Detect which cell encompasses the target text, then output its (X, Y) center coordinate. 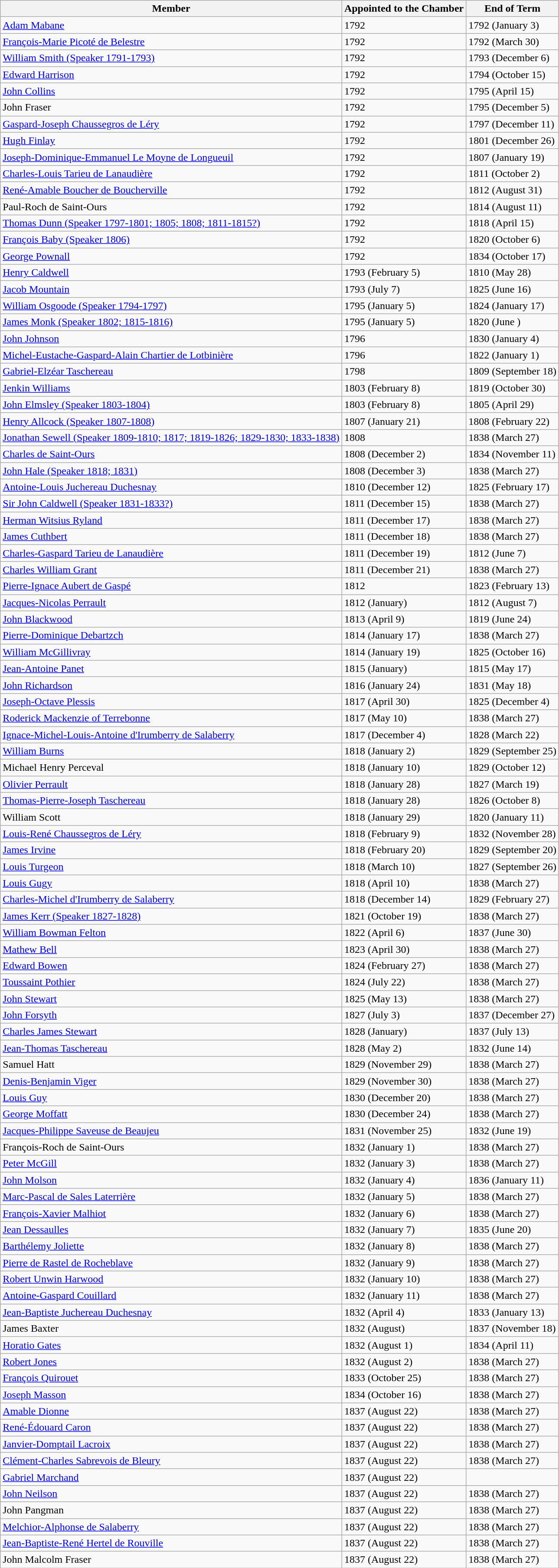
John Neilson (171, 1493)
1825 (October 16) (513, 652)
1795 (December 5) (513, 108)
George Moffatt (171, 1114)
Joseph Masson (171, 1395)
Peter McGill (171, 1164)
Edward Bowen (171, 965)
James Cuthbert (171, 537)
1824 (February 27) (404, 965)
Jean-Baptiste Juchereau Duchesnay (171, 1312)
François-Xavier Malhiot (171, 1213)
Jacob Mountain (171, 289)
1837 (November 18) (513, 1329)
Joseph-Octave Plessis (171, 701)
1827 (July 3) (404, 1015)
Barthélemy Joliette (171, 1246)
John Forsyth (171, 1015)
James Kerr (Speaker 1827-1828) (171, 916)
Roderick Mackenzie of Terrebonne (171, 718)
1815 (January) (404, 668)
1808 (December 3) (404, 470)
1819 (October 30) (513, 388)
Charles-Gaspard Tarieu de Lanaudière (171, 553)
François Baby (Speaker 1806) (171, 240)
Louis Guy (171, 1098)
1831 (May 18) (513, 685)
Edward Harrison (171, 75)
Robert Unwin Harwood (171, 1279)
George Pownall (171, 256)
Marc-Pascal de Sales Laterrière (171, 1196)
1823 (February 13) (513, 586)
1810 (December 12) (404, 487)
1835 (June 20) (513, 1229)
1822 (April 6) (404, 932)
1832 (April 4) (404, 1312)
1825 (June 16) (513, 289)
Pierre-Ignace Aubert de Gaspé (171, 586)
1812 (January) (404, 603)
John Malcolm Fraser (171, 1560)
Herman Witsius Ryland (171, 520)
1824 (January 17) (513, 306)
1817 (April 30) (404, 701)
1792 (January 3) (513, 25)
Joseph-Dominique-Emmanuel Le Moyne de Longueuil (171, 157)
John Elmsley (Speaker 1803-1804) (171, 404)
1793 (February 5) (404, 273)
1818 (December 14) (404, 900)
1818 (January 10) (404, 768)
1817 (May 10) (404, 718)
Charles William Grant (171, 570)
1828 (January) (404, 1032)
William Burns (171, 751)
Sir John Caldwell (Speaker 1831-1833?) (171, 504)
1832 (June 19) (513, 1131)
1832 (June 14) (513, 1048)
1830 (January 4) (513, 339)
John Pangman (171, 1510)
1832 (August 2) (404, 1362)
Pierre-Dominique Debartzch (171, 636)
1832 (January 7) (404, 1229)
1827 (September 26) (513, 867)
François-Marie Picoté de Belestre (171, 42)
1834 (November 11) (513, 454)
Charles-Michel d'Irumberry de Salaberry (171, 900)
Louis-René Chaussegros de Léry (171, 834)
1816 (January 24) (404, 685)
Louis Gugy (171, 883)
1812 (404, 586)
Paul-Roch de Saint-Ours (171, 207)
1793 (December 6) (513, 58)
1793 (July 7) (404, 289)
1834 (October 17) (513, 256)
Gabriel Marchand (171, 1477)
1820 (October 6) (513, 240)
Gaspard-Joseph Chaussegros de Léry (171, 124)
1825 (December 4) (513, 701)
1832 (November 28) (513, 834)
Louis Turgeon (171, 867)
1824 (July 22) (404, 982)
1832 (August 1) (404, 1345)
William McGillivray (171, 652)
James Baxter (171, 1329)
1818 (March 10) (404, 867)
1836 (January 11) (513, 1180)
1832 (August) (404, 1329)
François-Roch de Saint-Ours (171, 1147)
René-Amable Boucher de Boucherville (171, 190)
1805 (April 29) (513, 404)
1819 (June 24) (513, 619)
Olivier Perrault (171, 784)
1810 (May 28) (513, 273)
Horatio Gates (171, 1345)
1820 (January 11) (513, 817)
1826 (October 8) (513, 801)
1822 (January 1) (513, 355)
1814 (January 17) (404, 636)
John Collins (171, 91)
1801 (December 26) (513, 140)
1812 (August 7) (513, 603)
1811 (December 18) (404, 537)
Ignace-Michel-Louis-Antoine d'Irumberry de Salaberry (171, 735)
Mathew Bell (171, 949)
Jacques-Philippe Saveuse de Beaujeu (171, 1131)
1814 (January 19) (404, 652)
1827 (March 19) (513, 784)
End of Term (513, 9)
1832 (January 11) (404, 1296)
Denis-Benjamin Viger (171, 1081)
Clément-Charles Sabrevois de Bleury (171, 1460)
Hugh Finlay (171, 140)
Toussaint Pothier (171, 982)
1812 (June 7) (513, 553)
1828 (March 22) (513, 735)
1829 (September 25) (513, 751)
1832 (January 6) (404, 1213)
Melchior-Alphonse de Salaberry (171, 1526)
Jean-Antoine Panet (171, 668)
1834 (April 11) (513, 1345)
1815 (May 17) (513, 668)
François Quirouet (171, 1378)
John Hale (Speaker 1818; 1831) (171, 470)
1807 (January 19) (513, 157)
1837 (June 30) (513, 932)
1829 (October 12) (513, 768)
Jean Dessaulles (171, 1229)
Henry Caldwell (171, 273)
1829 (November 29) (404, 1065)
1794 (October 15) (513, 75)
John Blackwood (171, 619)
1808 (404, 437)
Henry Allcock (Speaker 1807-1808) (171, 421)
Jacques-Nicolas Perrault (171, 603)
1832 (January 5) (404, 1196)
1830 (December 24) (404, 1114)
1817 (December 4) (404, 735)
1825 (February 17) (513, 487)
1811 (December 21) (404, 570)
Jonathan Sewell (Speaker 1809-1810; 1817; 1819-1826; 1829-1830; 1833-1838) (171, 437)
Thomas-Pierre-Joseph Taschereau (171, 801)
Member (171, 9)
1829 (February 27) (513, 900)
1829 (November 30) (404, 1081)
Charles James Stewart (171, 1032)
1832 (January 4) (404, 1180)
1837 (July 13) (513, 1032)
1798 (404, 372)
1818 (February 20) (404, 850)
1837 (December 27) (513, 1015)
1829 (September 20) (513, 850)
James Monk (Speaker 1802; 1815-1816) (171, 322)
1820 (June ) (513, 322)
1811 (October 2) (513, 173)
Jean-Thomas Taschereau (171, 1048)
1818 (January 2) (404, 751)
1818 (February 9) (404, 834)
Thomas Dunn (Speaker 1797-1801; 1805; 1808; 1811-1815?) (171, 223)
1811 (December 19) (404, 553)
1814 (August 11) (513, 207)
1825 (May 13) (404, 998)
William Osgoode (Speaker 1794-1797) (171, 306)
1832 (January 1) (404, 1147)
1808 (December 2) (404, 454)
Michael Henry Perceval (171, 768)
1831 (November 25) (404, 1131)
1823 (April 30) (404, 949)
1809 (September 18) (513, 372)
1832 (January 8) (404, 1246)
William Scott (171, 817)
1813 (April 9) (404, 619)
James Irvine (171, 850)
Charles de Saint-Ours (171, 454)
1811 (December 15) (404, 504)
1818 (January 29) (404, 817)
1797 (December 11) (513, 124)
1834 (October 16) (404, 1395)
1818 (April 15) (513, 223)
John Stewart (171, 998)
Adam Mabane (171, 25)
1830 (December 20) (404, 1098)
1832 (January 9) (404, 1263)
Jenkin Williams (171, 388)
Janvier-Domptail Lacroix (171, 1444)
1812 (August 31) (513, 190)
1833 (January 13) (513, 1312)
Charles-Louis Tarieu de Lanaudière (171, 173)
Gabriel-Elzéar Taschereau (171, 372)
Michel-Eustache-Gaspard-Alain Chartier de Lotbinière (171, 355)
Robert Jones (171, 1362)
Antoine-Gaspard Couillard (171, 1296)
1808 (February 22) (513, 421)
1818 (April 10) (404, 883)
1832 (January 10) (404, 1279)
John Fraser (171, 108)
Appointed to the Chamber (404, 9)
Amable Dionne (171, 1411)
Samuel Hatt (171, 1065)
René-Édouard Caron (171, 1428)
John Molson (171, 1180)
1811 (December 17) (404, 520)
Pierre de Rastel de Rocheblave (171, 1263)
1795 (April 15) (513, 91)
1832 (January 3) (404, 1164)
1807 (January 21) (404, 421)
Jean-Baptiste-René Hertel de Rouville (171, 1543)
1828 (May 2) (404, 1048)
John Johnson (171, 339)
1792 (March 30) (513, 42)
William Smith (Speaker 1791-1793) (171, 58)
Antoine-Louis Juchereau Duchesnay (171, 487)
John Richardson (171, 685)
1833 (October 25) (404, 1378)
William Bowman Felton (171, 932)
1821 (October 19) (404, 916)
